Identify which cell holds the provided text, then report its (x, y) central coordinate. 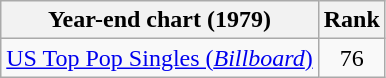
Rank (352, 20)
76 (352, 58)
US Top Pop Singles (Billboard) (160, 58)
Year-end chart (1979) (160, 20)
